Output the (x, y) coordinate of the center of the cell containing the given text.  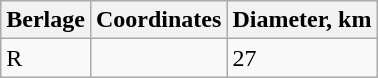
Berlage (46, 20)
Coordinates (158, 20)
Diameter, km (302, 20)
R (46, 58)
27 (302, 58)
